Find where the given text appears and provide that cell's center as [X, Y] coordinate. 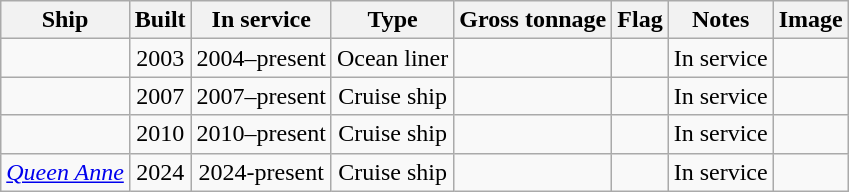
Flag [640, 20]
Gross tonnage [533, 20]
Ship [66, 20]
2010–present [261, 134]
Image [810, 20]
2007 [160, 96]
Type [392, 20]
2024 [160, 172]
2003 [160, 58]
Built [160, 20]
2024-present [261, 172]
Notes [720, 20]
Queen Anne [66, 172]
2007–present [261, 96]
2010 [160, 134]
2004–present [261, 58]
Ocean liner [392, 58]
